Scan for the cell matching the given text and deliver its [x, y] coordinate at center. 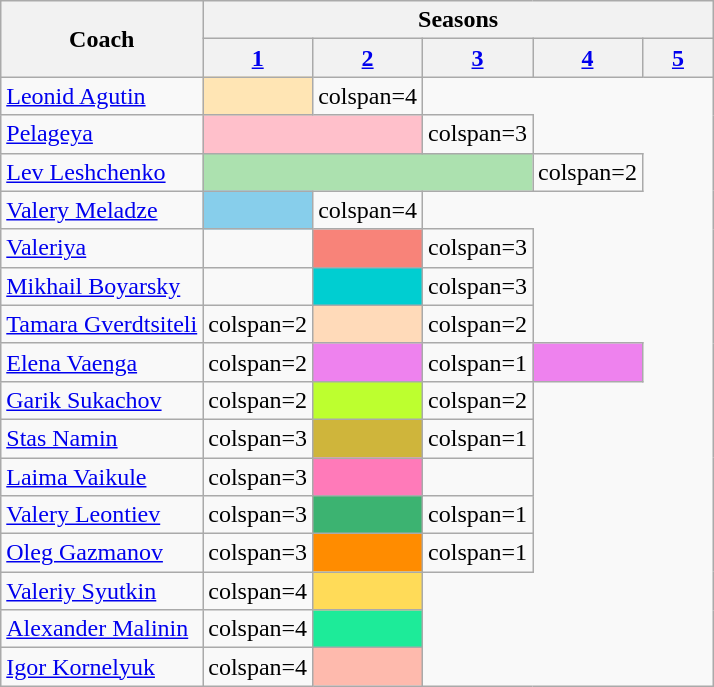
Tamara Gverdtsiteli [102, 324]
Garik Sukachov [102, 400]
Laima Vaikule [102, 477]
Leonid Agutin [102, 96]
Stas Namin [102, 438]
Oleg Gazmanov [102, 553]
Igor Kornelyuk [102, 667]
Seasons [458, 20]
Coach [102, 39]
1 [258, 58]
Valery Leontiev [102, 515]
Valeriya [102, 248]
Elena Vaenga [102, 362]
Mikhail Boyarsky [102, 286]
Pelageya [102, 134]
Valeriy Syutkin [102, 591]
2 [368, 58]
Valery Meladze [102, 210]
5 [678, 58]
Lev Leshchenko [102, 172]
Alexander Malinin [102, 629]
4 [587, 58]
3 [478, 58]
